Provide the (X, Y) coordinate of the cell's center where the given text is located.  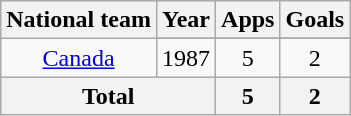
Year (186, 20)
Apps (248, 20)
Canada (79, 58)
Total (108, 96)
National team (79, 20)
1987 (186, 58)
Goals (315, 20)
